Provide the (X, Y) coordinate of the cell's center where the given text is located.  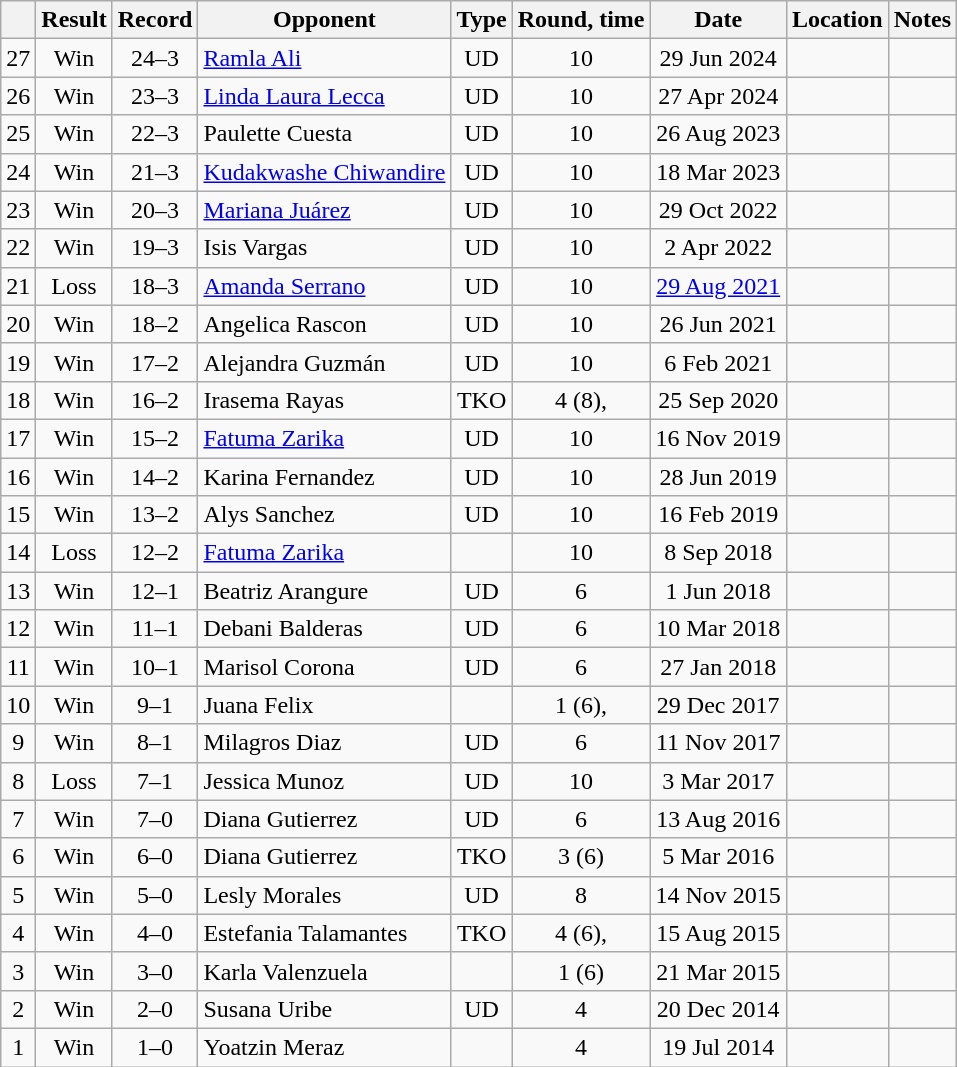
2 (18, 1009)
Angelica Rascon (324, 324)
29 Dec 2017 (718, 705)
20 (18, 324)
20–3 (155, 210)
15–2 (155, 438)
Susana Uribe (324, 1009)
Linda Laura Lecca (324, 96)
24–3 (155, 58)
1 (18, 1047)
13 (18, 591)
5 (18, 895)
25 (18, 134)
11 Nov 2017 (718, 743)
Opponent (324, 20)
Date (718, 20)
26 (18, 96)
14 Nov 2015 (718, 895)
5–0 (155, 895)
8 Sep 2018 (718, 553)
15 Aug 2015 (718, 933)
18 Mar 2023 (718, 172)
27 (18, 58)
Result (74, 20)
Karla Valenzuela (324, 971)
5 Mar 2016 (718, 857)
7–0 (155, 819)
Karina Fernandez (324, 477)
16 (18, 477)
14–2 (155, 477)
Jessica Munoz (324, 781)
9–1 (155, 705)
22–3 (155, 134)
3 (18, 971)
Beatriz Arangure (324, 591)
Record (155, 20)
7–1 (155, 781)
Notes (922, 20)
12–1 (155, 591)
8–1 (155, 743)
26 Jun 2021 (718, 324)
11–1 (155, 629)
13 Aug 2016 (718, 819)
1 Jun 2018 (718, 591)
29 Aug 2021 (718, 286)
Marisol Corona (324, 667)
1 (6) (581, 971)
Isis Vargas (324, 248)
10–1 (155, 667)
29 Oct 2022 (718, 210)
4 (8), (581, 400)
10 Mar 2018 (718, 629)
12–2 (155, 553)
28 Jun 2019 (718, 477)
Type (482, 20)
Alys Sanchez (324, 515)
21 Mar 2015 (718, 971)
6–0 (155, 857)
12 (18, 629)
3 Mar 2017 (718, 781)
6 Feb 2021 (718, 362)
27 Jan 2018 (718, 667)
11 (18, 667)
16 Nov 2019 (718, 438)
4–0 (155, 933)
1 (6), (581, 705)
25 Sep 2020 (718, 400)
7 (18, 819)
19–3 (155, 248)
Alejandra Guzmán (324, 362)
Amanda Serrano (324, 286)
26 Aug 2023 (718, 134)
19 (18, 362)
Kudakwashe Chiwandire (324, 172)
9 (18, 743)
Round, time (581, 20)
3–0 (155, 971)
20 Dec 2014 (718, 1009)
16–2 (155, 400)
Irasema Rayas (324, 400)
Location (837, 20)
18–2 (155, 324)
Lesly Morales (324, 895)
15 (18, 515)
29 Jun 2024 (718, 58)
Debani Balderas (324, 629)
1–0 (155, 1047)
Estefania Talamantes (324, 933)
24 (18, 172)
21 (18, 286)
4 (6), (581, 933)
13–2 (155, 515)
Juana Felix (324, 705)
23 (18, 210)
17–2 (155, 362)
14 (18, 553)
Milagros Diaz (324, 743)
19 Jul 2014 (718, 1047)
21–3 (155, 172)
2–0 (155, 1009)
23–3 (155, 96)
Yoatzin Meraz (324, 1047)
18 (18, 400)
Paulette Cuesta (324, 134)
3 (6) (581, 857)
16 Feb 2019 (718, 515)
22 (18, 248)
17 (18, 438)
18–3 (155, 286)
2 Apr 2022 (718, 248)
Ramla Ali (324, 58)
27 Apr 2024 (718, 96)
Mariana Juárez (324, 210)
